Search for the cell housing the specified text and yield its (X, Y) center coordinate. 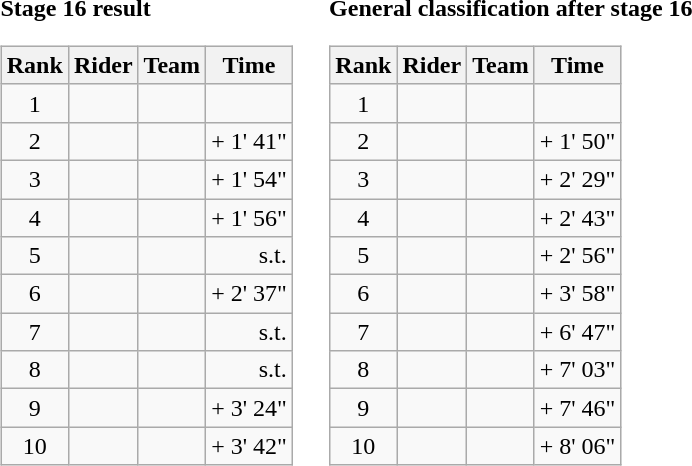
+ 7' 03" (578, 370)
+ 1' 56" (250, 217)
+ 2' 37" (250, 294)
+ 3' 24" (250, 408)
+ 2' 43" (578, 217)
+ 1' 41" (250, 141)
+ 3' 42" (250, 446)
+ 1' 50" (578, 141)
+ 7' 46" (578, 408)
+ 2' 56" (578, 256)
+ 6' 47" (578, 332)
+ 3' 58" (578, 294)
+ 8' 06" (578, 446)
+ 2' 29" (578, 179)
+ 1' 54" (250, 179)
